Identify which cell holds the provided text, then report its (x, y) central coordinate. 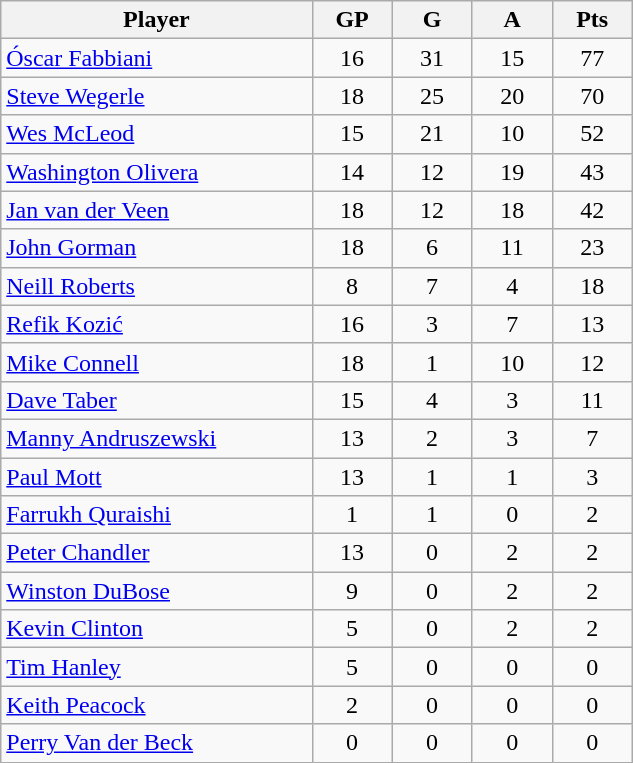
Óscar Fabbiani (156, 58)
23 (592, 248)
Washington Olivera (156, 172)
Refik Kozić (156, 324)
6 (432, 248)
Tim Hanley (156, 667)
Pts (592, 20)
John Gorman (156, 248)
Keith Peacock (156, 705)
Kevin Clinton (156, 629)
Dave Taber (156, 400)
70 (592, 96)
Manny Andruszewski (156, 438)
GP (352, 20)
77 (592, 58)
52 (592, 134)
20 (512, 96)
Wes McLeod (156, 134)
Player (156, 20)
19 (512, 172)
8 (352, 286)
42 (592, 210)
G (432, 20)
A (512, 20)
43 (592, 172)
Jan van der Veen (156, 210)
Perry Van der Beck (156, 743)
Mike Connell (156, 362)
Peter Chandler (156, 553)
Paul Mott (156, 477)
Farrukh Quraishi (156, 515)
21 (432, 134)
25 (432, 96)
Neill Roberts (156, 286)
9 (352, 591)
Steve Wegerle (156, 96)
Winston DuBose (156, 591)
31 (432, 58)
14 (352, 172)
